Output the (X, Y) coordinate of the center of the cell containing the given text.  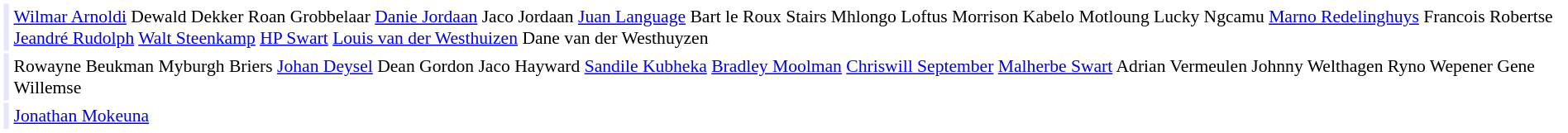
Jonathan Mokeuna (788, 116)
